Search for the cell housing the specified text and yield its (X, Y) center coordinate. 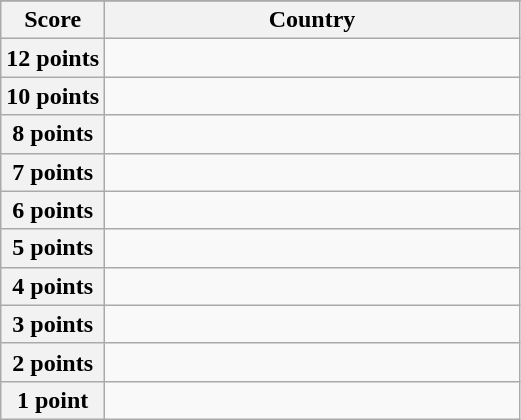
2 points (53, 362)
1 point (53, 400)
Country (312, 20)
7 points (53, 172)
5 points (53, 248)
6 points (53, 210)
10 points (53, 96)
12 points (53, 58)
3 points (53, 324)
8 points (53, 134)
Score (53, 20)
4 points (53, 286)
